Capture the cell that displays the provided text and extract its [X, Y] central coordinate. 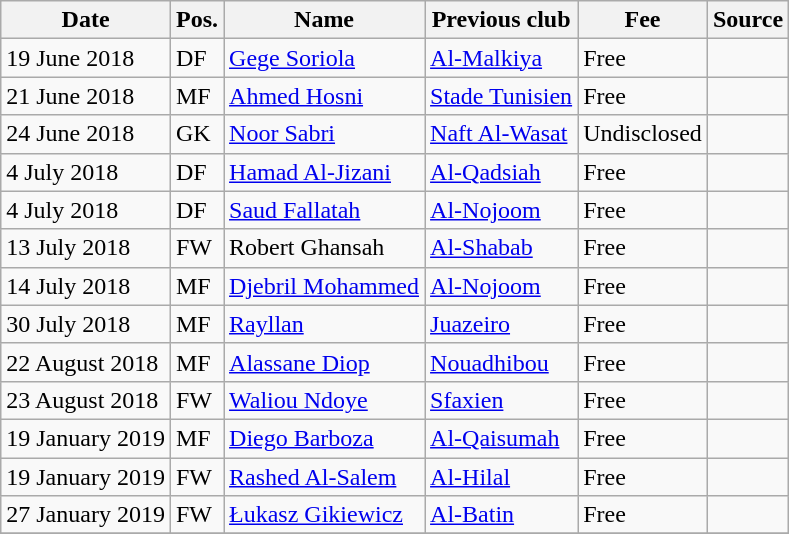
22 August 2018 [86, 362]
Al-Batin [502, 515]
Al-Hilal [502, 477]
19 June 2018 [86, 58]
24 June 2018 [86, 134]
Waliou Ndoye [324, 400]
13 July 2018 [86, 248]
Al-Shabab [502, 248]
Noor Sabri [324, 134]
21 June 2018 [86, 96]
23 August 2018 [86, 400]
Diego Barboza [324, 438]
Łukasz Gikiewicz [324, 515]
Al-Qaisumah [502, 438]
Naft Al-Wasat [502, 134]
Al-Malkiya [502, 58]
Gege Soriola [324, 58]
Nouadhibou [502, 362]
14 July 2018 [86, 286]
Saud Fallatah [324, 210]
Date [86, 20]
Name [324, 20]
Juazeiro [502, 324]
Undisclosed [643, 134]
Alassane Diop [324, 362]
Ahmed Hosni [324, 96]
GK [196, 134]
Rashed Al-Salem [324, 477]
Fee [643, 20]
30 July 2018 [86, 324]
Source [748, 20]
Hamad Al-Jizani [324, 172]
Previous club [502, 20]
Stade Tunisien [502, 96]
Pos. [196, 20]
Al-Qadsiah [502, 172]
Djebril Mohammed [324, 286]
Rayllan [324, 324]
Robert Ghansah [324, 248]
Sfaxien [502, 400]
27 January 2019 [86, 515]
